Capture the cell that displays the provided text and extract its (X, Y) central coordinate. 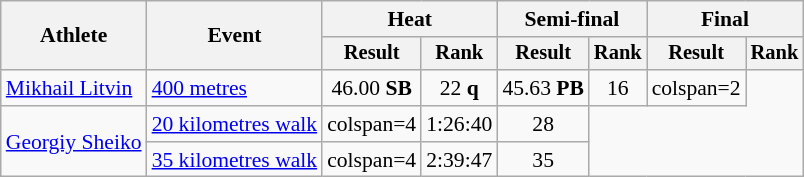
16 (618, 88)
Mikhail Litvin (74, 88)
400 metres (235, 88)
28 (543, 124)
colspan=4 (372, 124)
45.63 PB (543, 88)
20 kilometres walk (235, 124)
Event (235, 36)
Final (726, 19)
22 q (459, 88)
Heat (410, 19)
1:26:40 (459, 124)
46.00 SB (372, 88)
Semi-final (572, 19)
colspan=2 (696, 88)
Georgiy Sheiko (74, 142)
Athlete (74, 36)
